Provide the (X, Y) coordinate of the cell's center where the given text is located.  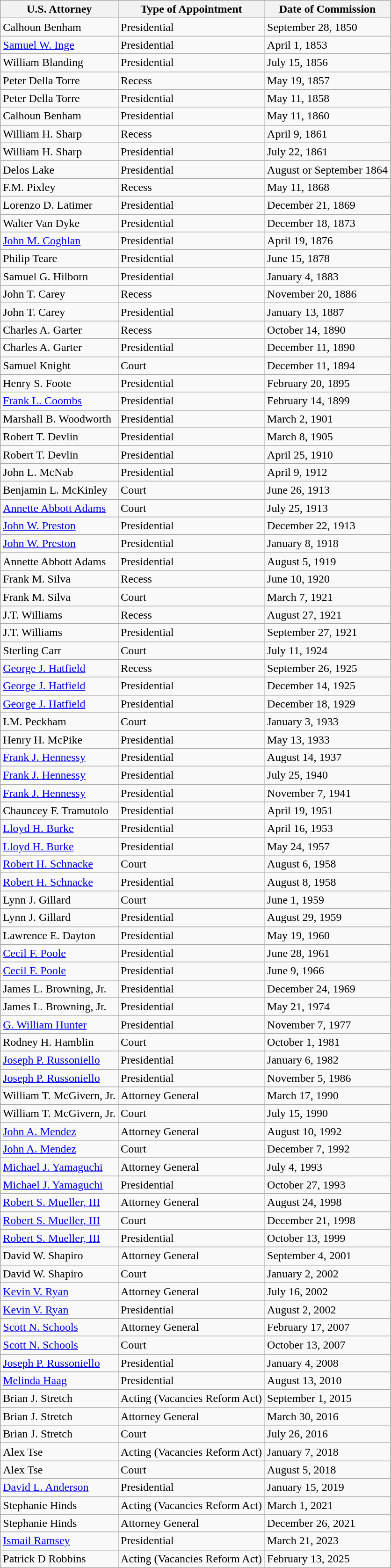
January 4, 1883 (327, 277)
July 25, 1913 (327, 508)
October 13, 2007 (327, 1345)
June 28, 1961 (327, 953)
October 1, 1981 (327, 1042)
February 20, 1895 (327, 383)
May 11, 1858 (327, 98)
Samuel W. Inge (59, 45)
December 7, 1992 (327, 1149)
May 19, 1960 (327, 935)
March 21, 2023 (327, 1541)
July 15, 1990 (327, 1114)
March 8, 1905 (327, 437)
G. William Hunter (59, 1024)
August 29, 1959 (327, 918)
Walter Van Dyke (59, 223)
June 15, 1878 (327, 259)
December 21, 1998 (327, 1220)
Henry H. McPike (59, 739)
January 4, 2008 (327, 1363)
September 28, 1850 (327, 27)
August 6, 1958 (327, 864)
March 30, 2016 (327, 1416)
Patrick D Robbins (59, 1559)
January 7, 2018 (327, 1452)
December 18, 1929 (327, 704)
July 15, 1856 (327, 63)
Frank L. Coombs (59, 401)
May 11, 1868 (327, 187)
August 8, 1958 (327, 882)
I.M. Peckham (59, 722)
May 11, 1860 (327, 116)
December 24, 1969 (327, 989)
October 13, 1999 (327, 1238)
November 20, 1886 (327, 294)
August or September 1864 (327, 169)
December 11, 1894 (327, 365)
U.S. Attorney (59, 9)
January 8, 1918 (327, 544)
September 26, 1925 (327, 668)
Samuel G. Hilborn (59, 277)
John L. McNab (59, 472)
August 2, 2002 (327, 1309)
June 10, 1920 (327, 579)
June 26, 1913 (327, 490)
March 1, 2021 (327, 1505)
January 3, 1933 (327, 722)
July 22, 1861 (327, 152)
December 11, 1890 (327, 348)
April 9, 1912 (327, 472)
May 24, 1957 (327, 846)
Lawrence E. Dayton (59, 935)
Melinda Haag (59, 1381)
April 19, 1951 (327, 811)
February 14, 1899 (327, 401)
November 7, 1977 (327, 1024)
August 5, 2018 (327, 1470)
June 1, 1959 (327, 900)
John M. Coghlan (59, 241)
January 6, 1982 (327, 1060)
December 22, 1913 (327, 526)
William Blanding (59, 63)
January 13, 1887 (327, 312)
David L. Anderson (59, 1488)
February 17, 2007 (327, 1327)
Benjamin L. McKinley (59, 490)
May 19, 1857 (327, 80)
March 7, 1921 (327, 597)
Rodney H. Hamblin (59, 1042)
January 2, 2002 (327, 1274)
July 4, 1993 (327, 1167)
May 21, 1974 (327, 1006)
July 26, 2016 (327, 1434)
April 16, 1953 (327, 829)
October 27, 1993 (327, 1185)
November 5, 1986 (327, 1078)
July 25, 1940 (327, 775)
March 2, 1901 (327, 419)
February 13, 2025 (327, 1559)
Date of Commission (327, 9)
Delos Lake (59, 169)
August 10, 1992 (327, 1131)
August 14, 1937 (327, 757)
Chauncey F. Tramutolo (59, 811)
Ismail Ramsey (59, 1541)
Henry S. Foote (59, 383)
Marshall B. Woodworth (59, 419)
F.M. Pixley (59, 187)
October 14, 1890 (327, 330)
March 17, 1990 (327, 1096)
April 19, 1876 (327, 241)
Samuel Knight (59, 365)
December 14, 1925 (327, 686)
Philip Teare (59, 259)
June 9, 1966 (327, 971)
April 9, 1861 (327, 134)
Lorenzo D. Latimer (59, 205)
August 27, 1921 (327, 615)
December 18, 1873 (327, 223)
January 15, 2019 (327, 1488)
July 11, 1924 (327, 650)
December 26, 2021 (327, 1523)
May 13, 1933 (327, 739)
December 21, 1869 (327, 205)
Sterling Carr (59, 650)
August 24, 1998 (327, 1203)
April 1, 1853 (327, 45)
November 7, 1941 (327, 793)
September 4, 2001 (327, 1256)
August 5, 1919 (327, 562)
Type of Appointment (192, 9)
April 25, 1910 (327, 454)
August 13, 2010 (327, 1381)
July 16, 2002 (327, 1291)
September 27, 1921 (327, 633)
September 1, 2015 (327, 1399)
